Scan for the cell matching the given text and deliver its [X, Y] coordinate at center. 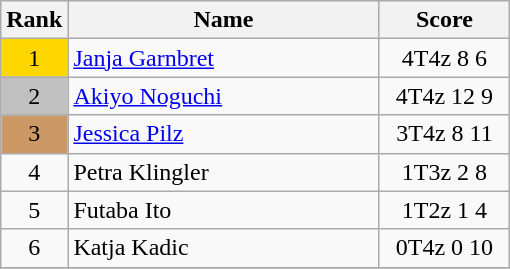
Rank [34, 20]
1T3z 2 8 [444, 172]
2 [34, 96]
Name [224, 20]
4 [34, 172]
3 [34, 134]
Jessica Pilz [224, 134]
Janja Garnbret [224, 58]
4T4z 12 9 [444, 96]
Score [444, 20]
1T2z 1 4 [444, 210]
5 [34, 210]
6 [34, 248]
Petra Klingler [224, 172]
1 [34, 58]
0T4z 0 10 [444, 248]
Futaba Ito [224, 210]
3T4z 8 11 [444, 134]
4T4z 8 6 [444, 58]
Katja Kadic [224, 248]
Akiyo Noguchi [224, 96]
